Locate the cell with the specified text and output its (x, y) center coordinate. 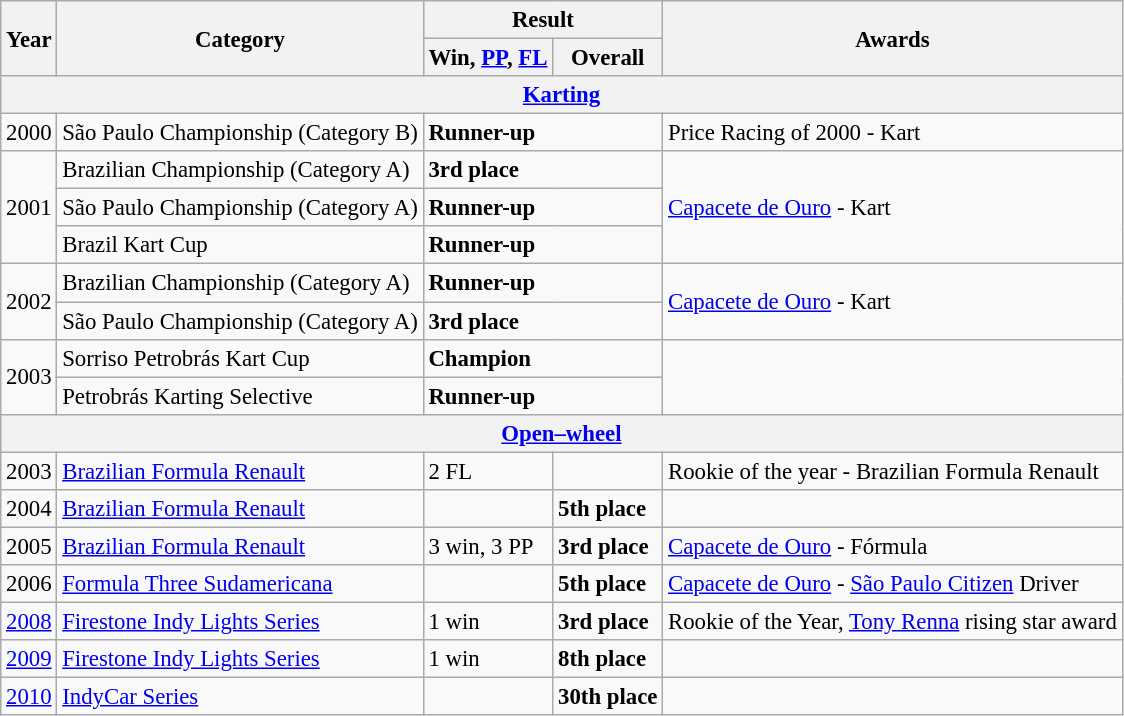
Rookie of the year - Brazilian Formula Renault (892, 471)
2010 (29, 697)
Sorriso Petrobrás Kart Cup (240, 358)
2002 (29, 302)
Karting (562, 95)
Champion (543, 358)
Capacete de Ouro - Fórmula (892, 546)
2006 (29, 584)
Formula Three Sudamericana (240, 584)
Petrobrás Karting Selective (240, 396)
Capacete de Ouro - São Paulo Citizen Driver (892, 584)
Brazil Kart Cup (240, 245)
2009 (29, 659)
2 FL (488, 471)
Result (543, 20)
Awards (892, 38)
Win, PP, FL (488, 58)
Overall (608, 58)
Rookie of the Year, Tony Renna rising star award (892, 621)
2005 (29, 546)
8th place (608, 659)
2004 (29, 509)
Open–wheel (562, 433)
2008 (29, 621)
2001 (29, 208)
30th place (608, 697)
Category (240, 38)
IndyCar Series (240, 697)
3 win, 3 PP (488, 546)
Price Racing of 2000 - Kart (892, 133)
2000 (29, 133)
São Paulo Championship (Category B) (240, 133)
Year (29, 38)
